Return [X, Y] of the center of cell containing provided text 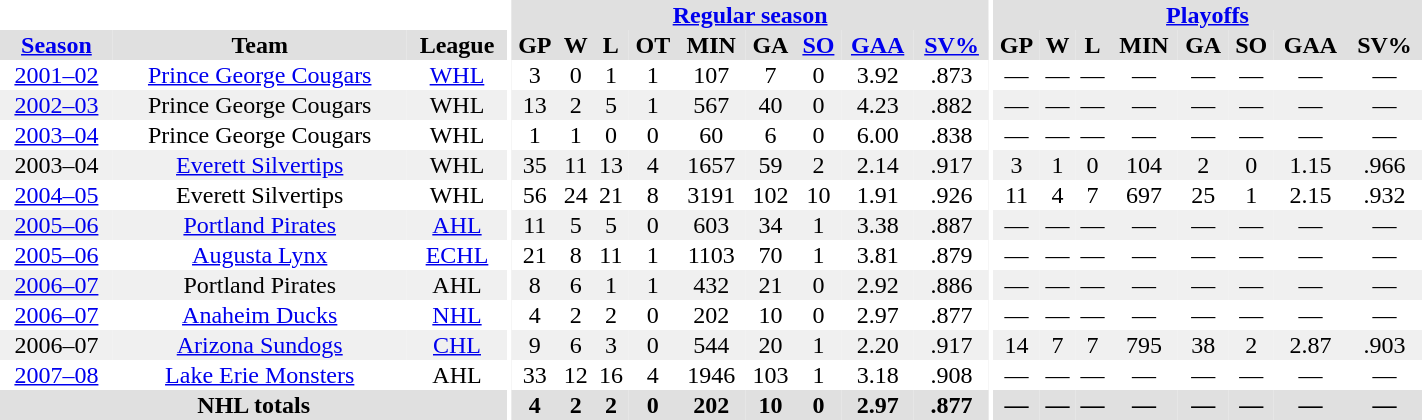
.932 [1384, 195]
103 [770, 375]
14 [1016, 345]
2.14 [878, 165]
56 [534, 195]
2004–05 [56, 195]
Season [56, 45]
2002–03 [56, 105]
70 [770, 255]
16 [610, 375]
OT [652, 45]
2007–08 [56, 375]
3.81 [878, 255]
1657 [711, 165]
25 [1204, 195]
.903 [1384, 345]
1946 [711, 375]
Regular season [750, 15]
Augusta Lynx [260, 255]
.966 [1384, 165]
.873 [952, 75]
Arizona Sundogs [260, 345]
2.15 [1310, 195]
.926 [952, 195]
432 [711, 285]
38 [1204, 345]
NHL totals [254, 405]
NHL [458, 315]
3.92 [878, 75]
.879 [952, 255]
ECHL [458, 255]
2.92 [878, 285]
1103 [711, 255]
Anaheim Ducks [260, 315]
12 [576, 375]
League [458, 45]
.886 [952, 285]
20 [770, 345]
6.00 [878, 135]
2001–02 [56, 75]
795 [1144, 345]
34 [770, 225]
3.38 [878, 225]
102 [770, 195]
59 [770, 165]
33 [534, 375]
40 [770, 105]
1.91 [878, 195]
Team [260, 45]
544 [711, 345]
Lake Erie Monsters [260, 375]
1.15 [1310, 165]
697 [1144, 195]
35 [534, 165]
107 [711, 75]
3191 [711, 195]
Playoffs [1208, 15]
567 [711, 105]
.838 [952, 135]
CHL [458, 345]
104 [1144, 165]
60 [711, 135]
2.87 [1310, 345]
24 [576, 195]
3.18 [878, 375]
2.20 [878, 345]
.882 [952, 105]
9 [534, 345]
4.23 [878, 105]
.908 [952, 375]
603 [711, 225]
.887 [952, 225]
